Return (X, Y) of the center of cell containing provided text 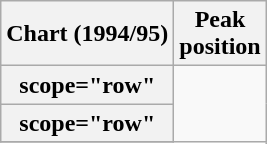
Chart (1994/95) (88, 34)
Peakposition (220, 34)
